Capture the cell that displays the provided text and extract its (x, y) central coordinate. 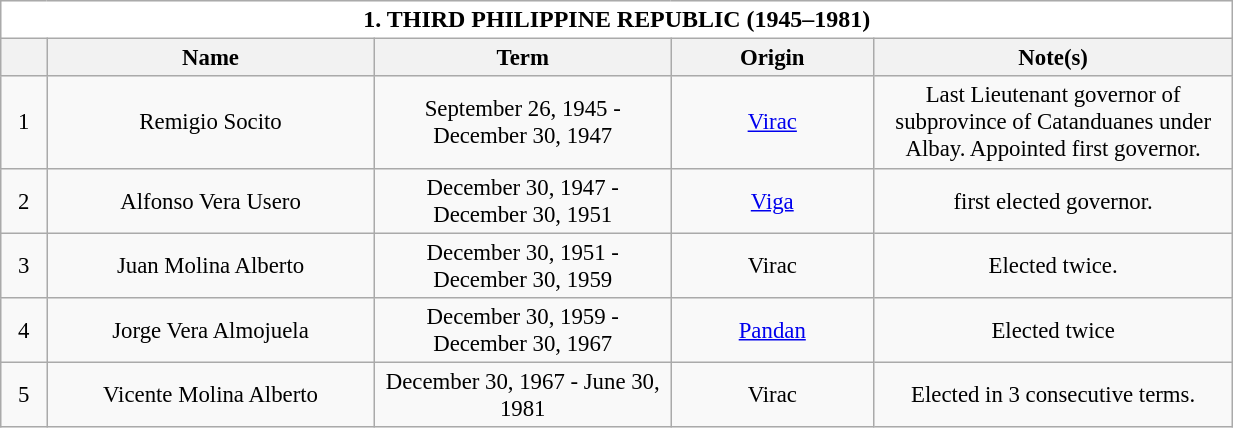
Elected twice (1054, 330)
3 (24, 266)
September 26, 1945 - December 30, 1947 (522, 123)
December 30, 1951 - December 30, 1959 (522, 266)
Last Lieutenant governor of subprovince of Catanduanes under Albay. Appointed first governor. (1054, 123)
Term (522, 58)
December 30, 1947 - December 30, 1951 (522, 200)
Alfonso Vera Usero (211, 200)
Origin (772, 58)
1 (24, 123)
December 30, 1959 - December 30, 1967 (522, 330)
2 (24, 200)
Elected in 3 consecutive terms. (1054, 394)
first elected governor. (1054, 200)
Viga (772, 200)
Remigio Socito (211, 123)
5 (24, 394)
Name (211, 58)
December 30, 1967 - June 30, 1981 (522, 394)
Juan Molina Alberto (211, 266)
Elected twice. (1054, 266)
Note(s) (1054, 58)
4 (24, 330)
Jorge Vera Almojuela (211, 330)
Pandan (772, 330)
Vicente Molina Alberto (211, 394)
1. THIRD PHILIPPINE REPUBLIC (1945–1981) (617, 20)
